Return (x, y) of the center of cell containing provided text 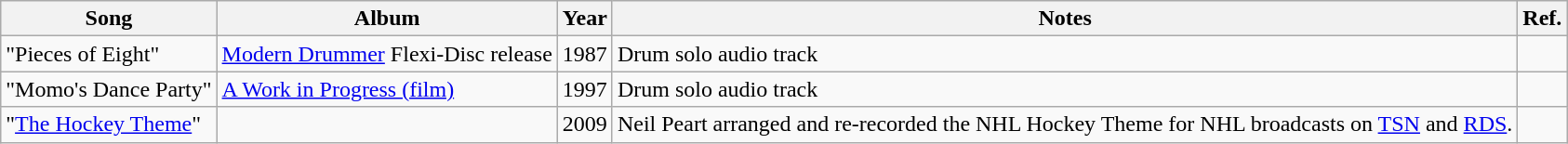
Year (584, 19)
1987 (584, 54)
"Pieces of Eight" (109, 54)
Ref. (1542, 19)
2009 (584, 124)
Neil Peart arranged and re-recorded the NHL Hockey Theme for NHL broadcasts on TSN and RDS. (1064, 124)
1997 (584, 89)
Song (109, 19)
"Momo's Dance Party" (109, 89)
Album (387, 19)
Modern Drummer Flexi-Disc release (387, 54)
"The Hockey Theme" (109, 124)
A Work in Progress (film) (387, 89)
Notes (1064, 19)
